Provide the [x, y] coordinate of the cell's center where the given text is located.  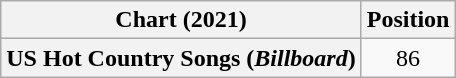
Chart (2021) [181, 20]
Position [408, 20]
US Hot Country Songs (Billboard) [181, 58]
86 [408, 58]
